Provide the [X, Y] coordinate of the cell's center where the given text is located.  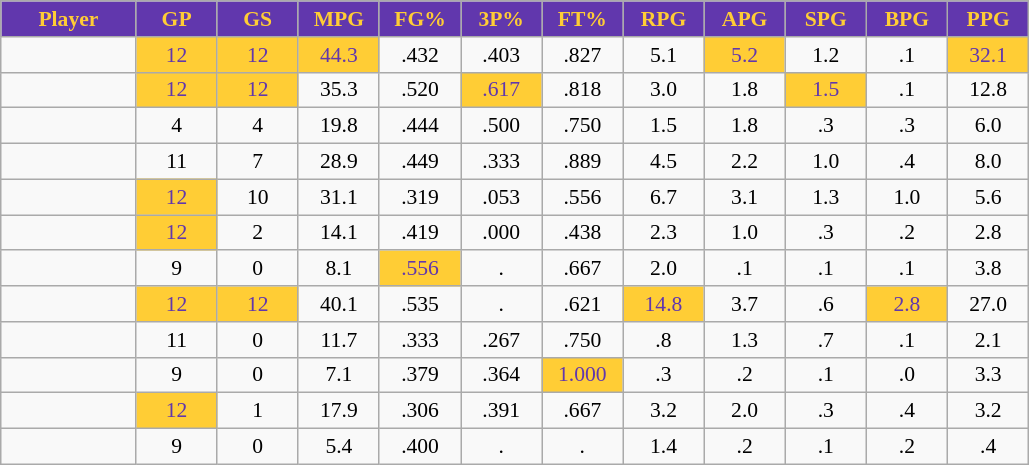
11.7 [338, 340]
2 [258, 233]
.0 [906, 375]
6.7 [664, 197]
8.1 [338, 269]
3.0 [664, 90]
.449 [420, 162]
.000 [502, 233]
FT% [582, 19]
5.2 [744, 55]
.500 [502, 126]
6.0 [988, 126]
GS [258, 19]
2.1 [988, 340]
.053 [502, 197]
1.2 [826, 55]
FG% [420, 19]
.364 [502, 375]
SPG [826, 19]
.319 [420, 197]
BPG [906, 19]
.379 [420, 375]
7.1 [338, 375]
5.6 [988, 197]
19.8 [338, 126]
.535 [420, 304]
8.0 [988, 162]
.818 [582, 90]
4.5 [664, 162]
3.1 [744, 197]
5.1 [664, 55]
10 [258, 197]
.617 [502, 90]
.432 [420, 55]
3.7 [744, 304]
.7 [826, 340]
3P% [502, 19]
14.8 [664, 304]
.827 [582, 55]
5.4 [338, 447]
MPG [338, 19]
44.3 [338, 55]
.520 [420, 90]
.889 [582, 162]
17.9 [338, 411]
Player [68, 19]
.444 [420, 126]
RPG [664, 19]
.391 [502, 411]
.306 [420, 411]
3.8 [988, 269]
PPG [988, 19]
1.000 [582, 375]
7 [258, 162]
.400 [420, 447]
2.2 [744, 162]
28.9 [338, 162]
.621 [582, 304]
31.1 [338, 197]
.419 [420, 233]
14.1 [338, 233]
32.1 [988, 55]
12.8 [988, 90]
1 [258, 411]
3.3 [988, 375]
APG [744, 19]
27.0 [988, 304]
1.4 [664, 447]
.438 [582, 233]
40.1 [338, 304]
35.3 [338, 90]
.6 [826, 304]
2.3 [664, 233]
GP [176, 19]
.267 [502, 340]
.8 [664, 340]
.403 [502, 55]
